Return [x, y] of the center of cell containing provided text 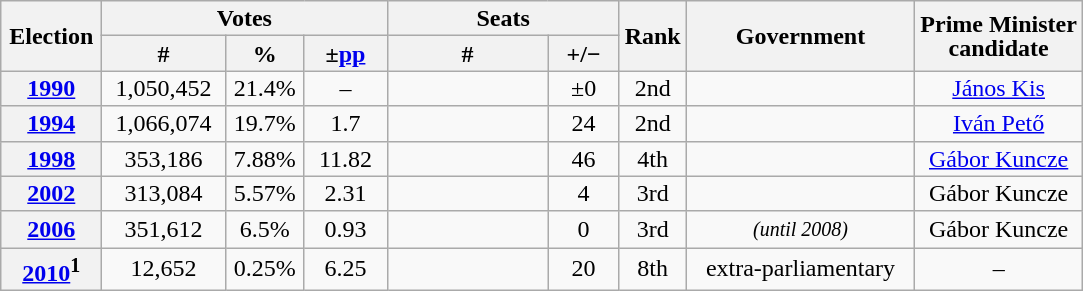
Government [800, 36]
Rank [652, 36]
±pp [346, 54]
Seats [503, 18]
Election [52, 36]
20101 [52, 270]
Votes [244, 18]
353,186 [164, 158]
0.25% [264, 270]
2006 [52, 230]
8th [652, 270]
Iván Pető [999, 124]
1,066,074 [164, 124]
5.57% [264, 194]
21.4% [264, 88]
1998 [52, 158]
extra-parliamentary [800, 270]
19.7% [264, 124]
20 [584, 270]
6.5% [264, 230]
1.7 [346, 124]
4th [652, 158]
24 [584, 124]
Prime Ministercandidate [999, 36]
313,084 [164, 194]
12,652 [164, 270]
(until 2008) [800, 230]
1994 [52, 124]
1,050,452 [164, 88]
% [264, 54]
11.82 [346, 158]
0 [584, 230]
0.93 [346, 230]
+/− [584, 54]
2.31 [346, 194]
János Kis [999, 88]
2002 [52, 194]
351,612 [164, 230]
1990 [52, 88]
6.25 [346, 270]
7.88% [264, 158]
4 [584, 194]
46 [584, 158]
±0 [584, 88]
